Scan for the cell matching the given text and deliver its (X, Y) coordinate at center. 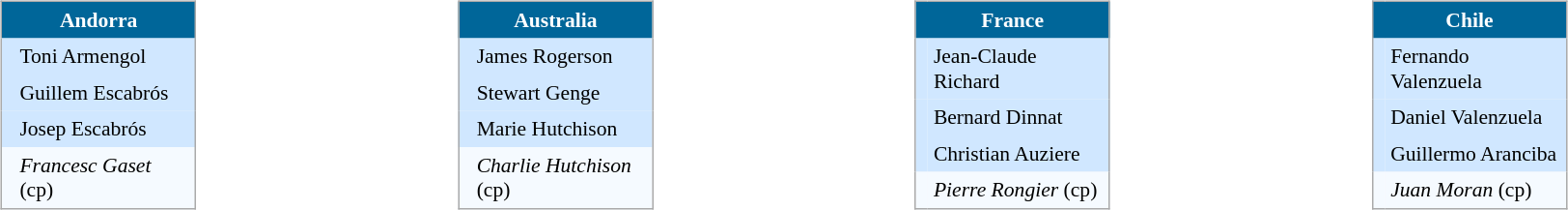
Andorra (98, 19)
Toni Armengol (104, 57)
France (1012, 19)
Chile (1470, 19)
Charlie Hutchison (cp) (562, 178)
James Rogerson (562, 57)
Guillem Escabrós (104, 93)
Guillermo Aranciba (1475, 154)
Bernard Dinnat (1019, 117)
Francesc Gaset (cp) (104, 178)
Daniel Valenzuela (1475, 117)
Australia (556, 19)
Fernando Valenzuela (1475, 70)
Stewart Genge (562, 93)
Jean-Claude Richard (1019, 70)
Josep Escabrós (104, 129)
Pierre Rongier (cp) (1019, 191)
Christian Auziere (1019, 154)
Marie Hutchison (562, 129)
Juan Moran (cp) (1475, 191)
